Output the (x, y) coordinate of the center of the cell containing the given text.  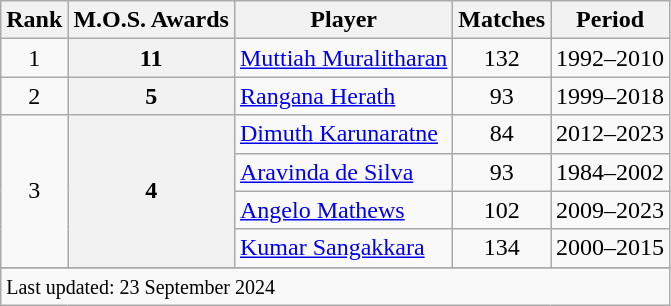
Muttiah Muralitharan (343, 58)
Aravinda de Silva (343, 172)
Rank (34, 20)
2012–2023 (610, 134)
Angelo Mathews (343, 210)
Rangana Herath (343, 96)
Matches (502, 20)
Last updated: 23 September 2024 (336, 286)
1992–2010 (610, 58)
102 (502, 210)
132 (502, 58)
3 (34, 191)
84 (502, 134)
5 (152, 96)
11 (152, 58)
1999–2018 (610, 96)
Player (343, 20)
1984–2002 (610, 172)
M.O.S. Awards (152, 20)
2 (34, 96)
2000–2015 (610, 248)
134 (502, 248)
2009–2023 (610, 210)
1 (34, 58)
Period (610, 20)
Dimuth Karunaratne (343, 134)
4 (152, 191)
Kumar Sangakkara (343, 248)
